Find where the given text appears and provide that cell's center as [x, y] coordinate. 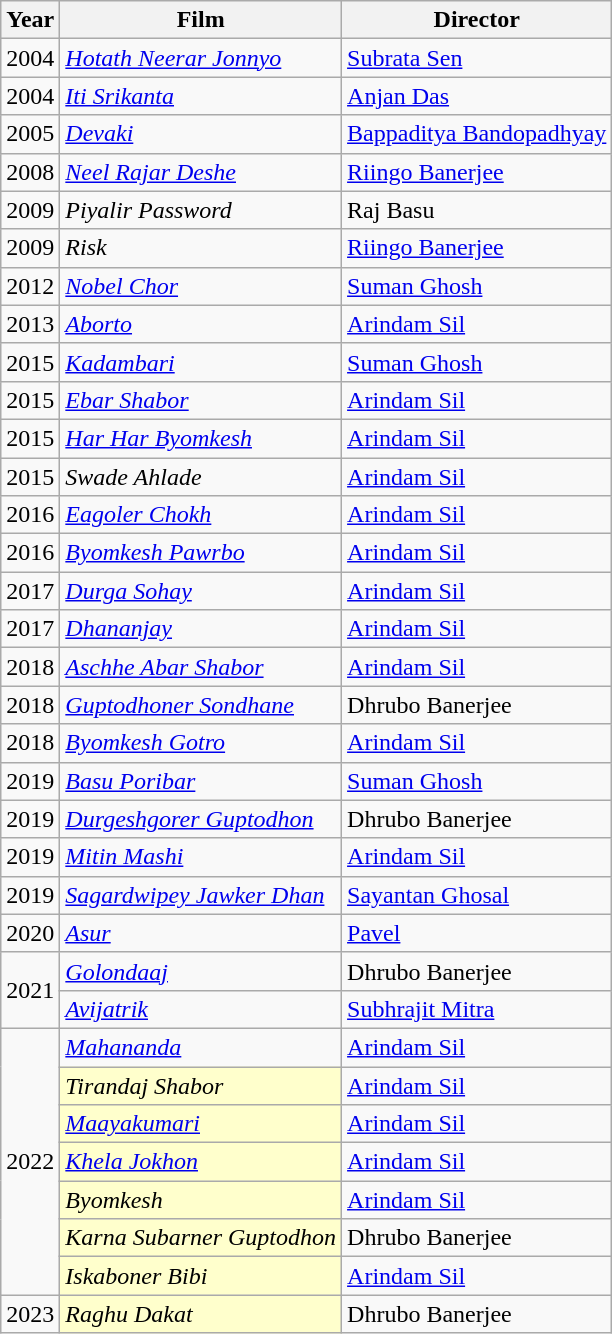
2013 [30, 324]
Pavel [477, 933]
Subrata Sen [477, 58]
Nobel Chor [201, 286]
Avijatrik [201, 1009]
Durga Sohay [201, 591]
Raghu Dakat [201, 1314]
Dhananjay [201, 629]
Byomkesh Pawrbo [201, 553]
2012 [30, 286]
Asur [201, 933]
Subhrajit Mitra [477, 1009]
Eagoler Chokh [201, 515]
Director [477, 20]
Har Har Byomkesh [201, 438]
Aborto [201, 324]
Mahananda [201, 1047]
Durgeshgorer Guptodhon [201, 819]
Iskaboner Bibi [201, 1276]
Ebar Shabor [201, 400]
Sayantan Ghosal [477, 895]
Guptodhoner Sondhane [201, 705]
Anjan Das [477, 96]
Sagardwipey Jawker Dhan [201, 895]
Film [201, 20]
2022 [30, 1161]
2021 [30, 990]
Aschhe Abar Shabor [201, 667]
Iti Srikanta [201, 96]
Basu Poribar [201, 781]
Khela Jokhon [201, 1162]
Risk [201, 248]
Hotath Neerar Jonnyo [201, 58]
2020 [30, 933]
Tirandaj Shabor [201, 1085]
Devaki [201, 134]
Year [30, 20]
Raj Basu [477, 210]
2008 [30, 172]
Byomkesh [201, 1200]
2005 [30, 134]
Byomkesh Gotro [201, 743]
Swade Ahlade [201, 477]
Karna Subarner Guptodhon [201, 1238]
Piyalir Password [201, 210]
Neel Rajar Deshe [201, 172]
Bappaditya Bandopadhyay [477, 134]
Golondaaj [201, 971]
Maayakumari [201, 1124]
Mitin Mashi [201, 857]
Kadambari [201, 362]
2023 [30, 1314]
